Scan for the cell matching the given text and deliver its [x, y] coordinate at center. 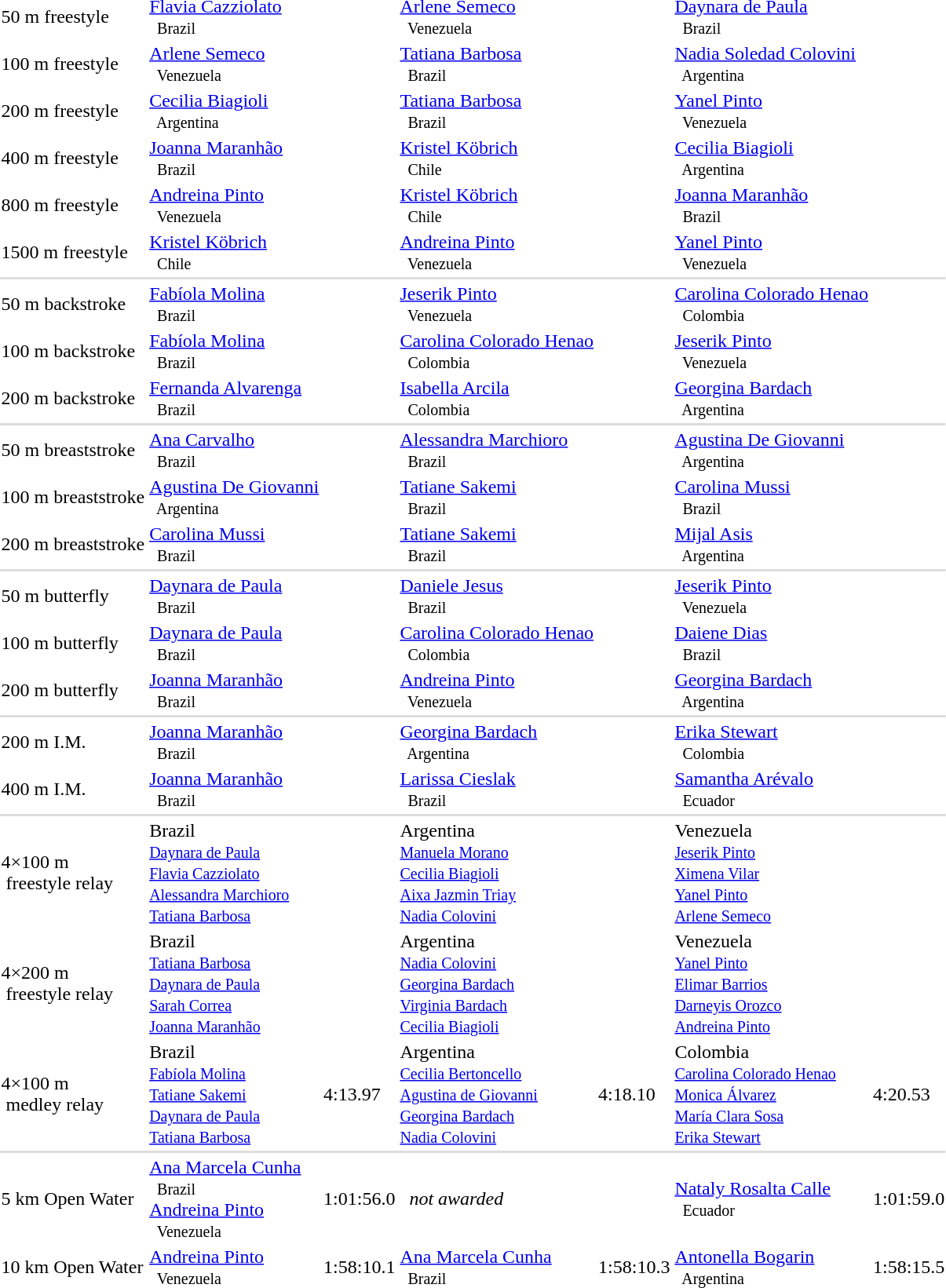
Fernanda Alvarenga Brazil [234, 399]
400 m freestyle [73, 159]
Daiene Dias Brazil [772, 644]
4×100 m medley relay [73, 1094]
Nadia Soledad Colovini Argentina [772, 64]
400 m I.M. [73, 790]
Nataly Rosalta Calle Ecuador [772, 1199]
800 m freestyle [73, 206]
4:20.53 [908, 1094]
Brazil Daynara de PaulaFlavia CazziolatoAlessandra MarchioroTatiana Barbosa [234, 873]
1:01:59.0 [908, 1199]
Ana Marcela Cunha Brazil Andreina Pinto Venezuela [234, 1199]
100 m butterfly [73, 644]
Argentina Nadia ColoviniGeorgina BardachVirginia BardachCecilia Biagioli [497, 983]
5 km Open Water [73, 1199]
100 m breaststroke [73, 498]
100 m backstroke [73, 352]
200 m freestyle [73, 111]
Larissa Cieslak Brazil [497, 790]
4×200 m freestyle relay [73, 983]
Alessandra Marchioro Brazil [497, 451]
4×100 m freestyle relay [73, 873]
Ana Carvalho Brazil [234, 451]
50 m breaststroke [73, 451]
Colombia Carolina Colorado HenaoMonica ÁlvarezMaría Clara SosaErika Stewart [772, 1094]
100 m freestyle [73, 64]
Venezuela Jeserik PintoXimena VilarYanel PintoArlene Semeco [772, 873]
Argentina Cecilia BertoncelloAgustina de GiovanniGeorgina BardachNadia Colovini [497, 1094]
200 m backstroke [73, 399]
1500 m freestyle [73, 253]
Samantha Arévalo Ecuador [772, 790]
Mijal Asis Argentina [772, 545]
50 m backstroke [73, 305]
4:18.10 [634, 1094]
1:01:56.0 [360, 1199]
Isabella Arcila Colombia [497, 399]
Brazil Fabíola MolinaTatiane SakemiDaynara de PaulaTatiana Barbosa [234, 1094]
Venezuela Yanel PintoElimar BarriosDarneyis OrozcoAndreina Pinto [772, 983]
200 m breaststroke [73, 545]
200 m I.M. [73, 743]
200 m butterfly [73, 691]
not awarded [497, 1199]
Arlene Semeco Venezuela [234, 64]
50 m butterfly [73, 597]
Erika Stewart Colombia [772, 743]
Daniele Jesus Brazil [497, 597]
4:13.97 [360, 1094]
Brazil Tatiana BarbosaDaynara de PaulaSarah CorreaJoanna Maranhão [234, 983]
Argentina Manuela MoranoCecilia BiagioliAixa Jazmin TriayNadia Colovini [497, 873]
